Output the (X, Y) coordinate of the center of the cell containing the given text.  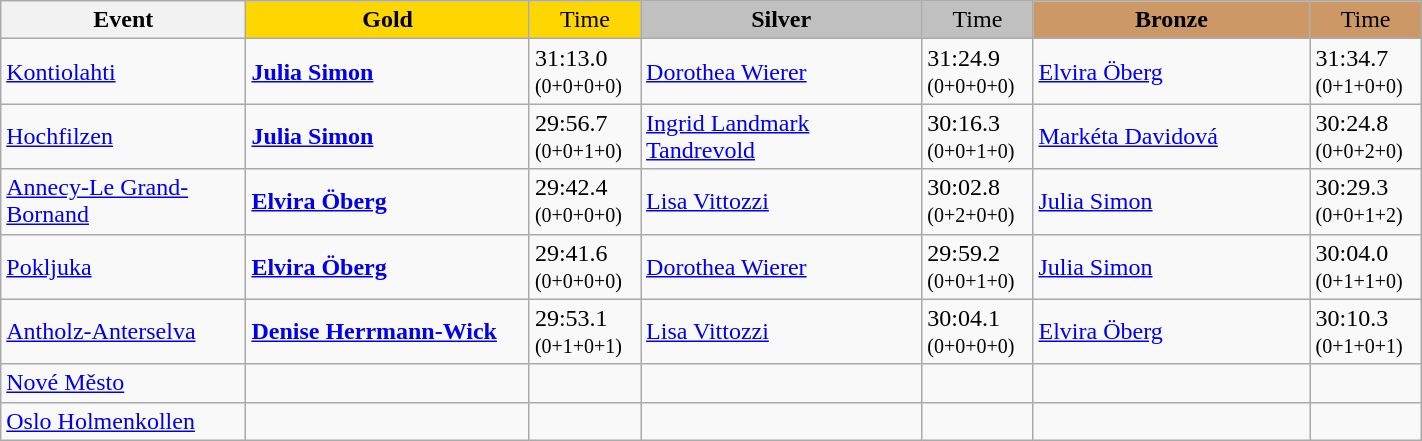
30:16.3(0+0+1+0) (978, 136)
Event (124, 20)
Denise Herrmann-Wick (388, 332)
Hochfilzen (124, 136)
31:34.7(0+1+0+0) (1366, 72)
29:42.4(0+0+0+0) (584, 202)
31:13.0(0+0+0+0) (584, 72)
Annecy-Le Grand-Bornand (124, 202)
Gold (388, 20)
30:04.0(0+1+1+0) (1366, 266)
30:29.3(0+0+1+2) (1366, 202)
Bronze (1172, 20)
30:24.8(0+0+2+0) (1366, 136)
29:56.7(0+0+1+0) (584, 136)
Nové Město (124, 383)
Pokljuka (124, 266)
Kontiolahti (124, 72)
Ingrid Landmark Tandrevold (782, 136)
31:24.9(0+0+0+0) (978, 72)
Oslo Holmenkollen (124, 421)
29:41.6(0+0+0+0) (584, 266)
30:10.3(0+1+0+1) (1366, 332)
Silver (782, 20)
30:02.8(0+2+0+0) (978, 202)
30:04.1(0+0+0+0) (978, 332)
29:59.2(0+0+1+0) (978, 266)
29:53.1(0+1+0+1) (584, 332)
Markéta Davidová (1172, 136)
Antholz-Anterselva (124, 332)
